Detect which cell encompasses the target text, then output its (x, y) center coordinate. 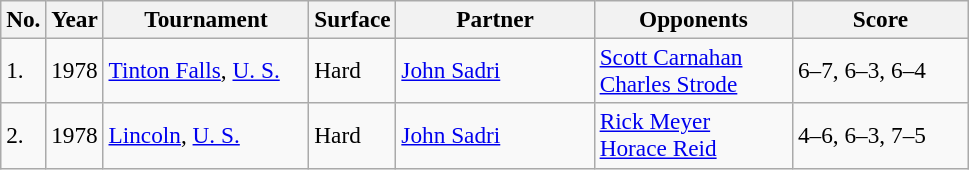
No. (24, 19)
Rick Meyer Horace Reid (693, 136)
1. (24, 70)
Tournament (206, 19)
Lincoln, U. S. (206, 136)
Partner (495, 19)
2. (24, 136)
Year (74, 19)
6–7, 6–3, 6–4 (881, 70)
Score (881, 19)
4–6, 6–3, 7–5 (881, 136)
Tinton Falls, U. S. (206, 70)
Scott Carnahan Charles Strode (693, 70)
Opponents (693, 19)
Surface (352, 19)
